Detect which cell encompasses the target text, then output its [X, Y] center coordinate. 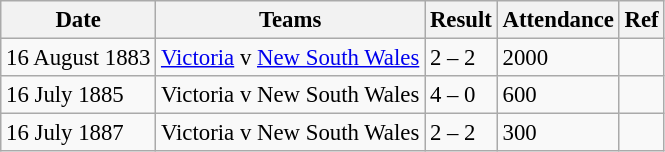
600 [558, 95]
Result [462, 20]
Date [78, 20]
16 July 1887 [78, 133]
2000 [558, 58]
Teams [290, 20]
16 August 1883 [78, 58]
300 [558, 133]
Ref [642, 20]
Attendance [558, 20]
4 – 0 [462, 95]
16 July 1885 [78, 95]
